Extract the (x, y) coordinate from the center of the cell holding the provided text.  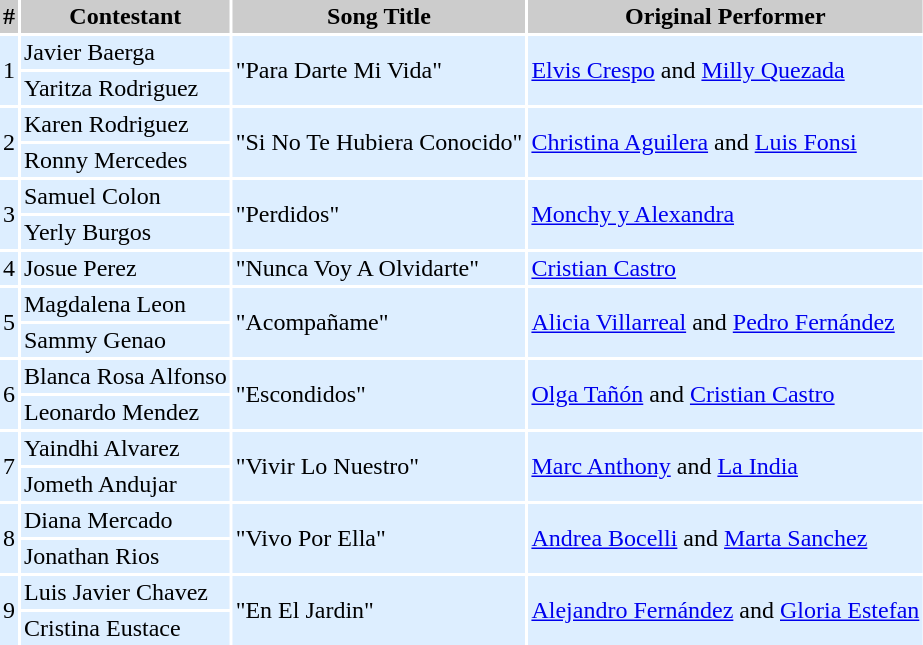
Samuel Colon (126, 196)
1 (9, 70)
Yaindhi Alvarez (126, 448)
# (9, 16)
Original Performer (725, 16)
"Escondidos" (380, 394)
Song Title (380, 16)
Cristian Castro (725, 268)
"Perdidos" (380, 214)
Marc Anthony and La India (725, 466)
Jometh Andujar (126, 484)
"En El Jardin" (380, 610)
Jonathan Rios (126, 556)
Yaritza Rodriguez (126, 88)
Sammy Genao (126, 340)
4 (9, 268)
Blanca Rosa Alfonso (126, 376)
Ronny Mercedes (126, 160)
"Vivo Por Ella" (380, 538)
2 (9, 142)
Cristina Eustace (126, 628)
Alejandro Fernández and Gloria Estefan (725, 610)
Olga Tañón and Cristian Castro (725, 394)
"Nunca Voy A Olvidarte" (380, 268)
Yerly Burgos (126, 232)
Magdalena Leon (126, 304)
5 (9, 322)
Andrea Bocelli and Marta Sanchez (725, 538)
Elvis Crespo and Milly Quezada (725, 70)
Christina Aguilera and Luis Fonsi (725, 142)
"Si No Te Hubiera Conocido" (380, 142)
3 (9, 214)
Diana Mercado (126, 520)
Javier Baerga (126, 52)
"Vivir Lo Nuestro" (380, 466)
Josue Perez (126, 268)
"Para Darte Mi Vida" (380, 70)
Luis Javier Chavez (126, 592)
6 (9, 394)
Leonardo Mendez (126, 412)
Karen Rodriguez (126, 124)
7 (9, 466)
9 (9, 610)
Contestant (126, 16)
8 (9, 538)
Alicia Villarreal and Pedro Fernández (725, 322)
Monchy y Alexandra (725, 214)
"Acompañame" (380, 322)
